Find where the given text appears and provide that cell's center as (x, y) coordinate. 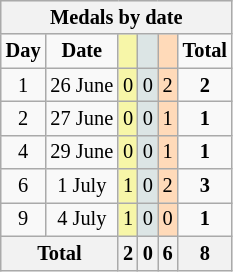
4 (24, 152)
1 July (82, 186)
26 June (82, 85)
Medals by date (116, 17)
29 June (82, 152)
27 June (82, 118)
8 (205, 253)
4 July (82, 219)
9 (24, 219)
3 (205, 186)
Date (82, 51)
Day (24, 51)
